Detect which cell encompasses the target text, then output its (x, y) center coordinate. 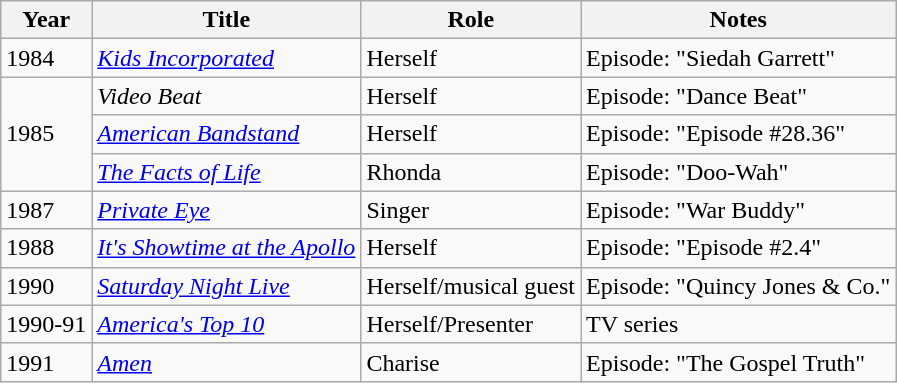
Episode: "Siedah Garrett" (738, 58)
1991 (46, 362)
1990 (46, 286)
Herself/Presenter (471, 324)
Kids Incorporated (226, 58)
1987 (46, 210)
Role (471, 20)
Year (46, 20)
Charise (471, 362)
Episode: "Doo-Wah" (738, 172)
1988 (46, 248)
1985 (46, 134)
Title (226, 20)
TV series (738, 324)
The Facts of Life (226, 172)
Saturday Night Live (226, 286)
Amen (226, 362)
Episode: "War Buddy" (738, 210)
Episode: "Quincy Jones & Co." (738, 286)
It's Showtime at the Apollo (226, 248)
1990-91 (46, 324)
Notes (738, 20)
American Bandstand (226, 134)
Herself/musical guest (471, 286)
Episode: "Episode #28.36" (738, 134)
1984 (46, 58)
Episode: "Dance Beat" (738, 96)
Singer (471, 210)
Private Eye (226, 210)
Episode: "The Gospel Truth" (738, 362)
Episode: "Episode #2.4" (738, 248)
Video Beat (226, 96)
America's Top 10 (226, 324)
Rhonda (471, 172)
